Output the [x, y] coordinate of the center of the cell containing the given text.  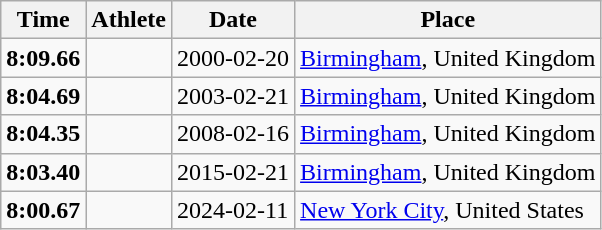
2015-02-21 [234, 172]
Time [44, 20]
2024-02-11 [234, 210]
2000-02-20 [234, 58]
8:09.66 [44, 58]
2008-02-16 [234, 134]
Date [234, 20]
8:00.67 [44, 210]
2003-02-21 [234, 96]
New York City, United States [448, 210]
8:04.35 [44, 134]
8:04.69 [44, 96]
Athlete [129, 20]
Place [448, 20]
8:03.40 [44, 172]
